Detect which cell encompasses the target text, then output its [X, Y] center coordinate. 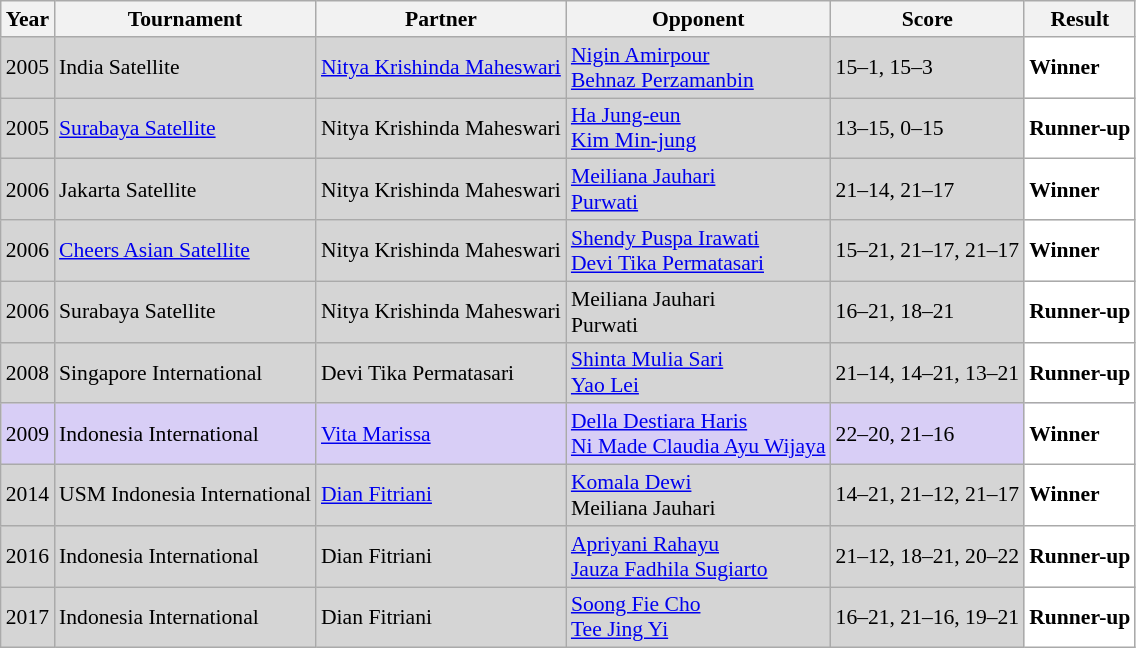
Year [28, 19]
Ha Jung-eun Kim Min-jung [698, 128]
Singapore International [185, 372]
2016 [28, 556]
Vita Marissa [441, 434]
India Satellite [185, 68]
Tournament [185, 19]
Shinta Mulia Sari Yao Lei [698, 372]
Shendy Puspa Irawati Devi Tika Permatasari [698, 250]
13–15, 0–15 [928, 128]
Soong Fie Cho Tee Jing Yi [698, 618]
USM Indonesia International [185, 496]
Cheers Asian Satellite [185, 250]
15–1, 15–3 [928, 68]
15–21, 21–17, 21–17 [928, 250]
16–21, 18–21 [928, 312]
Result [1080, 19]
21–14, 21–17 [928, 190]
16–21, 21–16, 19–21 [928, 618]
Jakarta Satellite [185, 190]
2008 [28, 372]
14–21, 21–12, 21–17 [928, 496]
Della Destiara Haris Ni Made Claudia Ayu Wijaya [698, 434]
22–20, 21–16 [928, 434]
21–12, 18–21, 20–22 [928, 556]
2009 [28, 434]
Apriyani Rahayu Jauza Fadhila Sugiarto [698, 556]
21–14, 14–21, 13–21 [928, 372]
Devi Tika Permatasari [441, 372]
Komala Dewi Meiliana Jauhari [698, 496]
Opponent [698, 19]
Nigin Amirpour Behnaz Perzamanbin [698, 68]
2017 [28, 618]
Score [928, 19]
Partner [441, 19]
2014 [28, 496]
